Return (X, Y) of the center of cell containing provided text 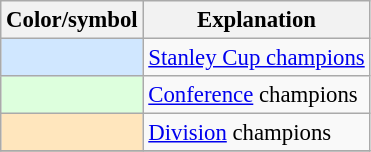
Explanation (256, 20)
Stanley Cup champions (256, 58)
Conference champions (256, 95)
Division champions (256, 133)
Color/symbol (72, 20)
